Extract the (x, y) coordinate from the center of the cell holding the provided text.  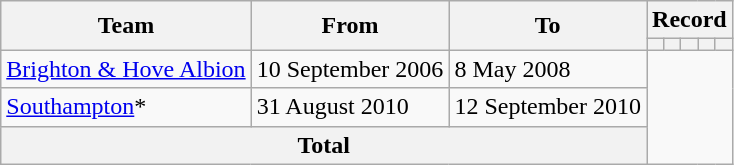
Record (690, 20)
From (350, 26)
10 September 2006 (350, 69)
Brighton & Hove Albion (126, 69)
Team (126, 26)
31 August 2010 (350, 107)
Total (324, 145)
To (548, 26)
12 September 2010 (548, 107)
8 May 2008 (548, 69)
Southampton* (126, 107)
